Determine the [x, y] coordinate at the center of the cell enclosing the given text.  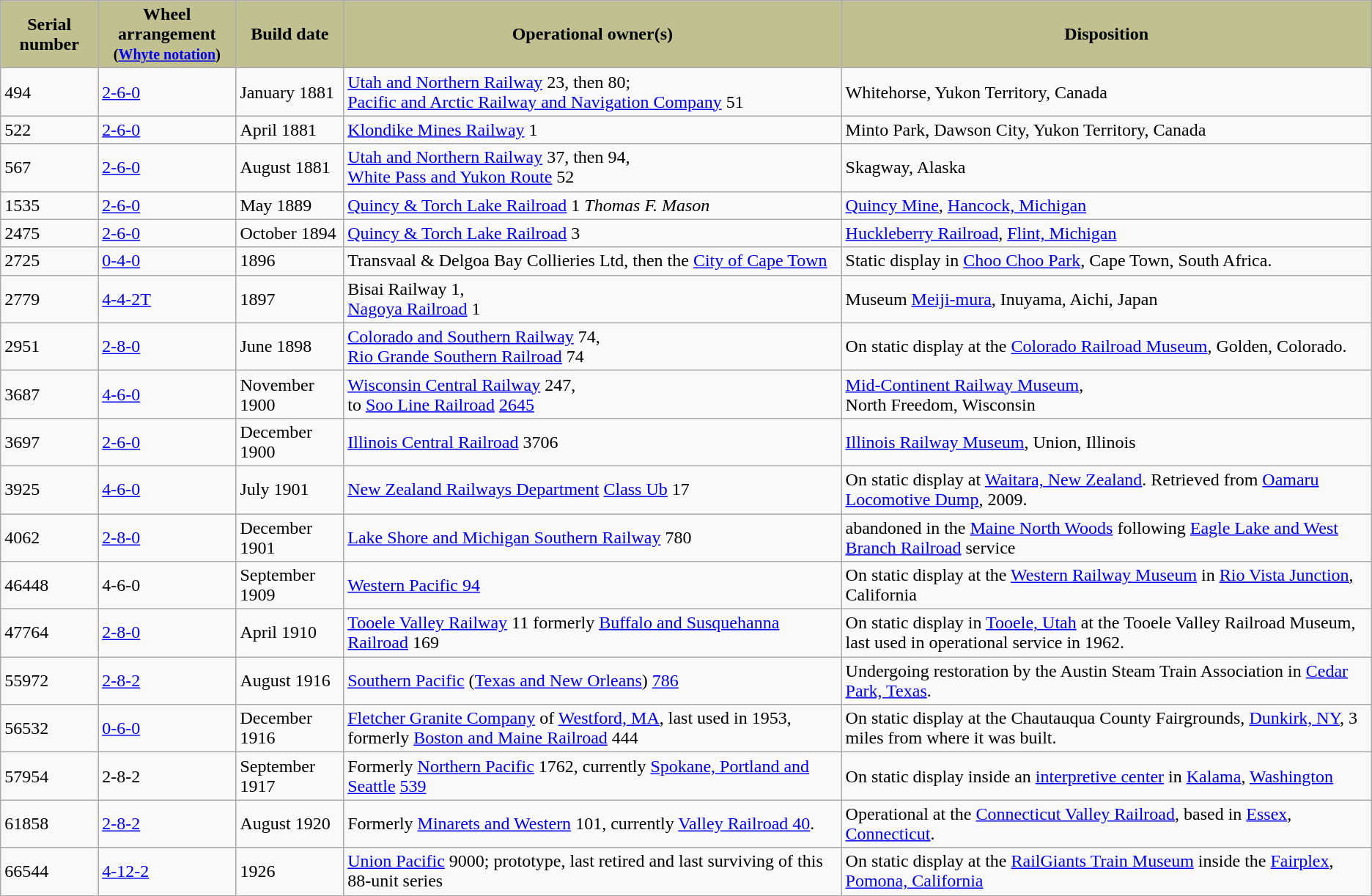
2475 [50, 233]
Illinois Central Railroad 3706 [592, 441]
Whitehorse, Yukon Territory, Canada [1107, 92]
0-6-0 [167, 729]
August 1881 [290, 167]
Huckleberry Railroad, Flint, Michigan [1107, 233]
Southern Pacific (Texas and New Orleans) 786 [592, 680]
Undergoing restoration by the Austin Steam Train Association in Cedar Park, Texas. [1107, 680]
August 1920 [290, 824]
Bisai Railway 1,Nagoya Railroad 1 [592, 299]
Disposition [1107, 34]
On static display in Tooele, Utah at the Tooele Valley Railroad Museum, last used in operational service in 1962. [1107, 634]
On static display at the RailGiants Train Museum inside the Fairplex, Pomona, California [1107, 871]
1897 [290, 299]
December 1916 [290, 729]
Mid-Continent Railway Museum,North Freedom, Wisconsin [1107, 394]
0-4-0 [167, 261]
January 1881 [290, 92]
Tooele Valley Railway 11 formerly Buffalo and Susquehanna Railroad 169 [592, 634]
Utah and Northern Railway 23, then 80;Pacific and Arctic Railway and Navigation Company 51 [592, 92]
New Zealand Railways Department Class Ub 17 [592, 490]
December 1901 [290, 537]
May 1889 [290, 205]
4-12-2 [167, 871]
494 [50, 92]
Formerly Northern Pacific 1762, currently Spokane, Portland and Seattle 539 [592, 776]
66544 [50, 871]
Serial number [50, 34]
April 1910 [290, 634]
On static display at Waitara, New Zealand. Retrieved from Oamaru Locomotive Dump, 2009. [1107, 490]
567 [50, 167]
Skagway, Alaska [1107, 167]
Lake Shore and Michigan Southern Railway 780 [592, 537]
abandoned in the Maine North Woods following Eagle Lake and West Branch Railroad service [1107, 537]
3697 [50, 441]
Colorado and Southern Railway 74,Rio Grande Southern Railroad 74 [592, 346]
Wisconsin Central Railway 247,to Soo Line Railroad 2645 [592, 394]
61858 [50, 824]
August 1916 [290, 680]
1926 [290, 871]
September 1909 [290, 585]
4062 [50, 537]
Museum Meiji-mura, Inuyama, Aichi, Japan [1107, 299]
July 1901 [290, 490]
Operational owner(s) [592, 34]
On static display at the Western Railway Museum in Rio Vista Junction, California [1107, 585]
Quincy Mine, Hancock, Michigan [1107, 205]
Operational at the Connecticut Valley Railroad, based in Essex, Connecticut. [1107, 824]
Quincy & Torch Lake Railroad 3 [592, 233]
Illinois Railway Museum, Union, Illinois [1107, 441]
November 1900 [290, 394]
Fletcher Granite Company of Westford, MA, last used in 1953, formerly Boston and Maine Railroad 444 [592, 729]
Quincy & Torch Lake Railroad 1 Thomas F. Mason [592, 205]
April 1881 [290, 130]
46448 [50, 585]
Union Pacific 9000; prototype, last retired and last surviving of this 88-unit series [592, 871]
47764 [50, 634]
2779 [50, 299]
3925 [50, 490]
Minto Park, Dawson City, Yukon Territory, Canada [1107, 130]
1535 [50, 205]
June 1898 [290, 346]
Transvaal & Delgoa Bay Collieries Ltd, then the City of Cape Town [592, 261]
1896 [290, 261]
2951 [50, 346]
On static display at the Colorado Railroad Museum, Golden, Colorado. [1107, 346]
55972 [50, 680]
Build date [290, 34]
Formerly Minarets and Western 101, currently Valley Railroad 40. [592, 824]
Western Pacific 94 [592, 585]
Static display in Choo Choo Park, Cape Town, South Africa. [1107, 261]
2725 [50, 261]
56532 [50, 729]
September 1917 [290, 776]
Utah and Northern Railway 37, then 94,White Pass and Yukon Route 52 [592, 167]
3687 [50, 394]
57954 [50, 776]
On static display inside an interpretive center in Kalama, Washington [1107, 776]
Klondike Mines Railway 1 [592, 130]
Wheel arrangement(Whyte notation) [167, 34]
December 1900 [290, 441]
On static display at the Chautauqua County Fairgrounds, Dunkirk, NY, 3 miles from where it was built. [1107, 729]
October 1894 [290, 233]
4-4-2T [167, 299]
522 [50, 130]
